Output the [X, Y] coordinate of the center of the cell containing the given text.  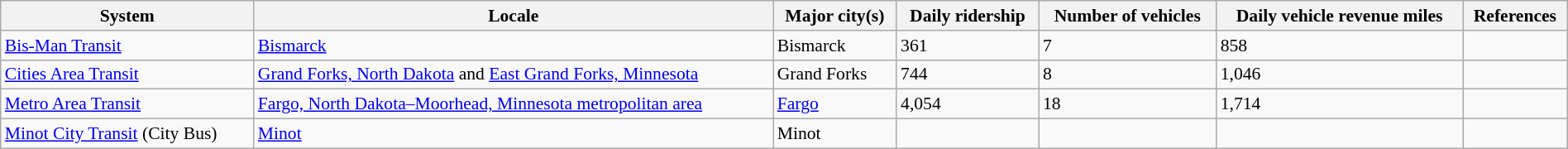
7 [1128, 46]
Cities Area Transit [127, 74]
References [1515, 16]
Daily vehicle revenue miles [1340, 16]
Major city(s) [835, 16]
Daily ridership [968, 16]
Locale [514, 16]
858 [1340, 46]
Fargo [835, 104]
System [127, 16]
1,046 [1340, 74]
361 [968, 46]
Metro Area Transit [127, 104]
Minot City Transit (City Bus) [127, 134]
8 [1128, 74]
Grand Forks [835, 74]
4,054 [968, 104]
1,714 [1340, 104]
Grand Forks, North Dakota and East Grand Forks, Minnesota [514, 74]
Bis-Man Transit [127, 46]
Number of vehicles [1128, 16]
744 [968, 74]
Fargo, North Dakota–Moorhead, Minnesota metropolitan area [514, 104]
18 [1128, 104]
